Locate the cell with the specified text and output its (x, y) center coordinate. 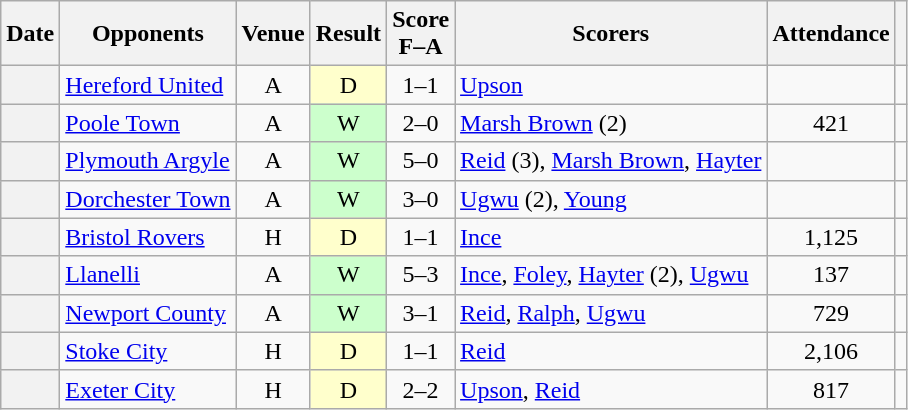
729 (831, 313)
1,125 (831, 237)
Newport County (148, 313)
Stoke City (148, 351)
Ince, Foley, Hayter (2), Ugwu (611, 275)
3–1 (421, 313)
Result (348, 34)
Hereford United (148, 85)
Plymouth Argyle (148, 161)
5–3 (421, 275)
Venue (273, 34)
3–0 (421, 199)
Date (30, 34)
137 (831, 275)
Reid (611, 351)
ScoreF–A (421, 34)
5–0 (421, 161)
Llanelli (148, 275)
Attendance (831, 34)
Marsh Brown (2) (611, 123)
Poole Town (148, 123)
421 (831, 123)
Reid (3), Marsh Brown, Hayter (611, 161)
2–2 (421, 389)
817 (831, 389)
Bristol Rovers (148, 237)
Upson (611, 85)
Reid, Ralph, Ugwu (611, 313)
Scorers (611, 34)
Exeter City (148, 389)
Upson, Reid (611, 389)
Ince (611, 237)
Ugwu (2), Young (611, 199)
2,106 (831, 351)
Opponents (148, 34)
Dorchester Town (148, 199)
2–0 (421, 123)
